Output the (X, Y) coordinate of the center of the cell containing the given text.  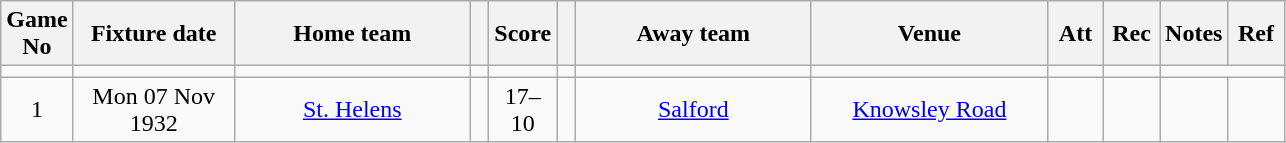
Salford (693, 110)
Home team (352, 34)
Venue (929, 34)
Notes (1194, 34)
Away team (693, 34)
St. Helens (352, 110)
1 (37, 110)
Mon 07 Nov 1932 (154, 110)
Ref (1256, 34)
Score (523, 34)
Att (1075, 34)
17–10 (523, 110)
Rec (1132, 34)
Fixture date (154, 34)
Knowsley Road (929, 110)
Game No (37, 34)
